Locate the cell with the specified text and output its (x, y) center coordinate. 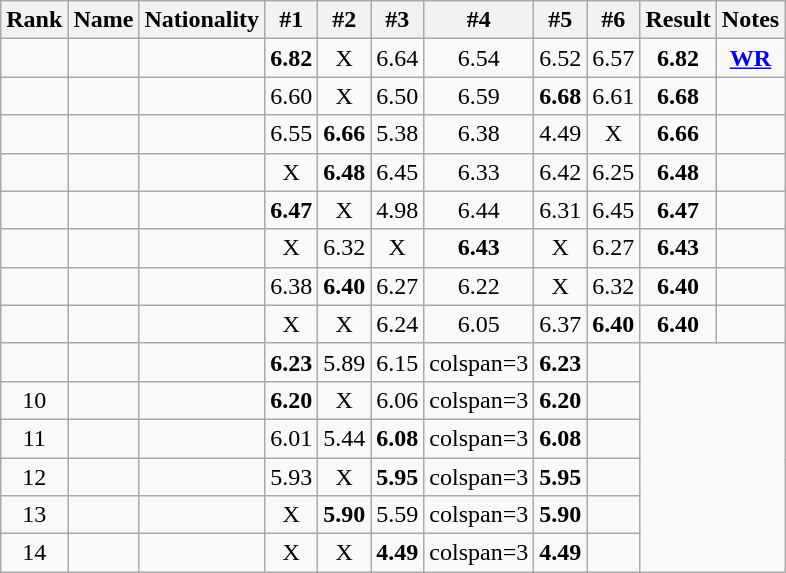
5.89 (344, 362)
#6 (614, 20)
6.05 (479, 324)
6.57 (614, 58)
6.54 (479, 58)
Notes (750, 20)
6.52 (560, 58)
5.59 (398, 515)
6.15 (398, 362)
6.33 (479, 172)
6.64 (398, 58)
6.22 (479, 286)
Nationality (202, 20)
#1 (292, 20)
#2 (344, 20)
11 (34, 438)
#4 (479, 20)
10 (34, 400)
Result (678, 20)
5.44 (344, 438)
6.37 (560, 324)
12 (34, 477)
Name (104, 20)
6.24 (398, 324)
Rank (34, 20)
6.50 (398, 96)
6.44 (479, 210)
13 (34, 515)
5.38 (398, 134)
6.25 (614, 172)
6.06 (398, 400)
6.60 (292, 96)
5.93 (292, 477)
#5 (560, 20)
6.31 (560, 210)
6.61 (614, 96)
4.98 (398, 210)
6.42 (560, 172)
6.55 (292, 134)
14 (34, 553)
WR (750, 58)
#3 (398, 20)
6.01 (292, 438)
6.59 (479, 96)
